Extract the [x, y] coordinate from the center of the cell holding the provided text.  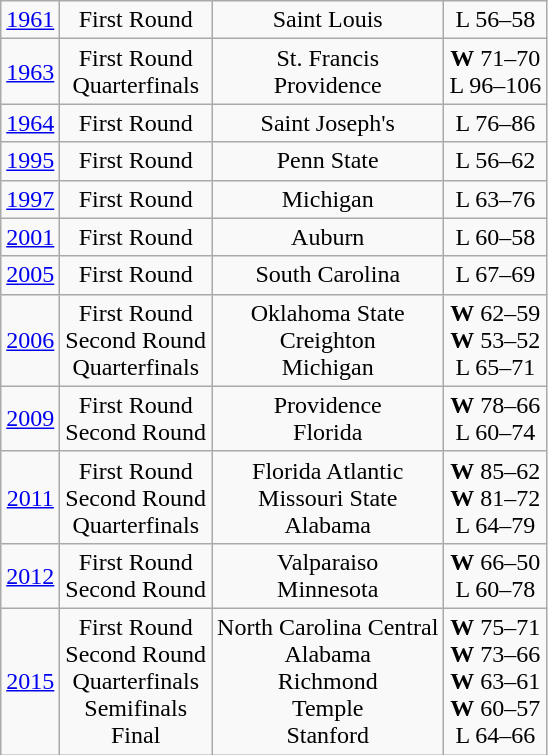
Florida AtlanticMissouri StateAlabama [328, 497]
ValparaisoMinnesota [328, 576]
W 66–50L 60–78 [496, 576]
1961 [30, 20]
L 63–76 [496, 199]
W 75–71W 73–66W 63–61W 60–57L 64–66 [496, 681]
2009 [30, 418]
2015 [30, 681]
L 56–62 [496, 161]
Saint Louis [328, 20]
W 62–59W 53–52L 65–71 [496, 340]
First RoundSecond RoundQuarterfinalsSemifinalsFinal [136, 681]
Penn State [328, 161]
First RoundQuarterfinals [136, 72]
South Carolina [328, 275]
North Carolina CentralAlabamaRichmondTempleStanford [328, 681]
St. FrancisProvidence [328, 72]
L 76–86 [496, 123]
Auburn [328, 237]
W 85–62W 81–72L 64–79 [496, 497]
L 67–69 [496, 275]
L 60–58 [496, 237]
2011 [30, 497]
Saint Joseph's [328, 123]
ProvidenceFlorida [328, 418]
1995 [30, 161]
2006 [30, 340]
1964 [30, 123]
W 71–70L 96–106 [496, 72]
1963 [30, 72]
2005 [30, 275]
W 78–66L 60–74 [496, 418]
Michigan [328, 199]
2012 [30, 576]
L 56–58 [496, 20]
2001 [30, 237]
1997 [30, 199]
Oklahoma StateCreightonMichigan [328, 340]
